For the text-containing cell, return its midpoint in [X, Y] coordinate format. 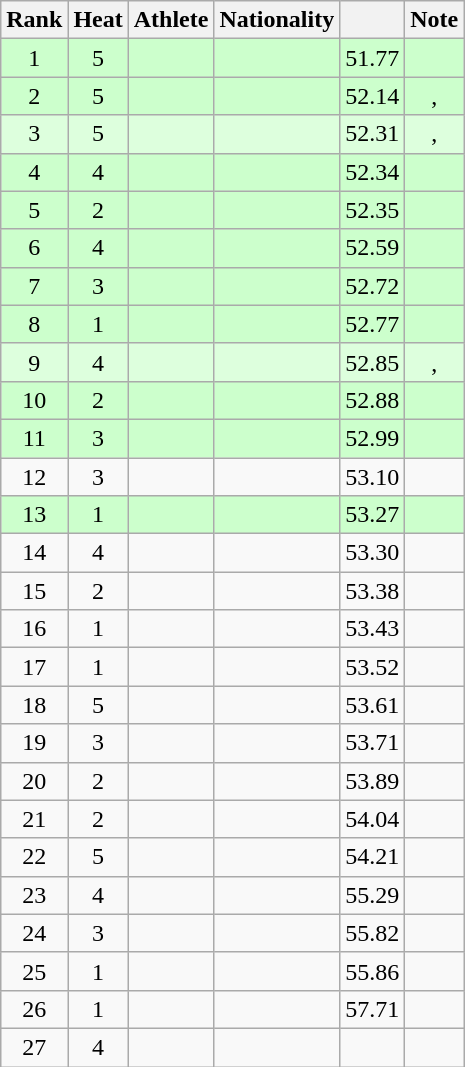
10 [34, 400]
18 [34, 705]
20 [34, 781]
52.35 [372, 210]
22 [34, 857]
51.77 [372, 58]
Heat [98, 20]
54.21 [372, 857]
57.71 [372, 1009]
55.29 [372, 895]
6 [34, 248]
14 [34, 553]
52.59 [372, 248]
26 [34, 1009]
53.30 [372, 553]
52.99 [372, 438]
21 [34, 819]
52.34 [372, 172]
23 [34, 895]
9 [34, 362]
52.77 [372, 324]
25 [34, 971]
52.85 [372, 362]
53.43 [372, 629]
8 [34, 324]
19 [34, 743]
52.72 [372, 286]
53.71 [372, 743]
53.38 [372, 591]
53.10 [372, 477]
54.04 [372, 819]
53.89 [372, 781]
53.52 [372, 667]
16 [34, 629]
27 [34, 1047]
11 [34, 438]
52.14 [372, 96]
Nationality [277, 20]
55.82 [372, 933]
17 [34, 667]
53.27 [372, 515]
52.88 [372, 400]
15 [34, 591]
Rank [34, 20]
7 [34, 286]
13 [34, 515]
53.61 [372, 705]
55.86 [372, 971]
Note [434, 20]
Athlete [171, 20]
52.31 [372, 134]
24 [34, 933]
12 [34, 477]
